Return (X, Y) of the center of cell containing provided text 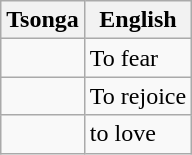
to love (138, 134)
Tsonga (43, 20)
English (138, 20)
To rejoice (138, 96)
To fear (138, 58)
